Return the [x, y] coordinate for the center point of the cell that contains the specified text.  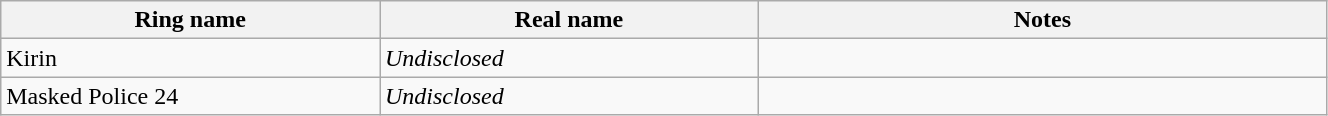
Masked Police 24 [190, 96]
Notes [1042, 20]
Kirin [190, 58]
Real name [570, 20]
Ring name [190, 20]
